Scan for the cell matching the given text and deliver its (x, y) coordinate at center. 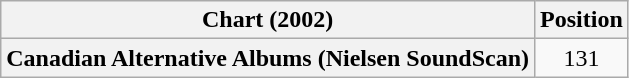
131 (582, 58)
Position (582, 20)
Chart (2002) (268, 20)
Canadian Alternative Albums (Nielsen SoundScan) (268, 58)
